Determine the (x, y) coordinate at the center of the cell enclosing the given text.  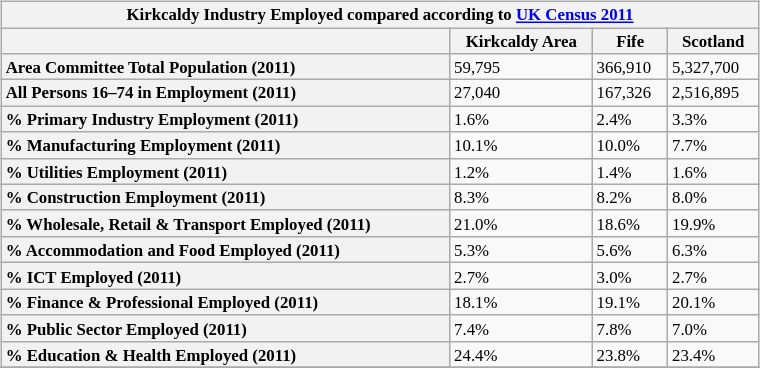
2.4% (630, 119)
7.4% (521, 328)
18.1% (521, 302)
% Manufacturing Employment (2011) (226, 145)
366,910 (630, 66)
59,795 (521, 66)
5.3% (521, 250)
20.1% (714, 302)
5.6% (630, 250)
24.4% (521, 354)
% Wholesale, Retail & Transport Employed (2011) (226, 223)
19.1% (630, 302)
8.2% (630, 197)
% Education & Health Employed (2011) (226, 354)
All Persons 16–74 in Employment (2011) (226, 92)
23.8% (630, 354)
% Public Sector Employed (2011) (226, 328)
8.3% (521, 197)
3.0% (630, 276)
8.0% (714, 197)
7.8% (630, 328)
27,040 (521, 92)
% Primary Industry Employment (2011) (226, 119)
7.7% (714, 145)
Scotland (714, 41)
Fife (630, 41)
% Utilities Employment (2011) (226, 171)
19.9% (714, 223)
1.2% (521, 171)
21.0% (521, 223)
23.4% (714, 354)
% Construction Employment (2011) (226, 197)
10.1% (521, 145)
Kirkcaldy Area (521, 41)
3.3% (714, 119)
% Accommodation and Food Employed (2011) (226, 250)
% ICT Employed (2011) (226, 276)
1.4% (630, 171)
10.0% (630, 145)
% Finance & Professional Employed (2011) (226, 302)
18.6% (630, 223)
167,326 (630, 92)
Kirkcaldy Industry Employed compared according to UK Census 2011 (380, 15)
6.3% (714, 250)
5,327,700 (714, 66)
2,516,895 (714, 92)
Area Committee Total Population (2011) (226, 66)
7.0% (714, 328)
